Detect which cell encompasses the target text, then output its (X, Y) center coordinate. 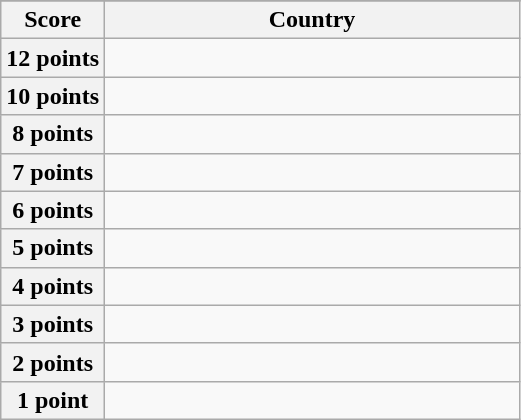
7 points (53, 172)
10 points (53, 96)
5 points (53, 248)
2 points (53, 362)
1 point (53, 400)
Score (53, 20)
6 points (53, 210)
12 points (53, 58)
4 points (53, 286)
3 points (53, 324)
Country (312, 20)
8 points (53, 134)
